For the text-containing cell, return its midpoint in [X, Y] coordinate format. 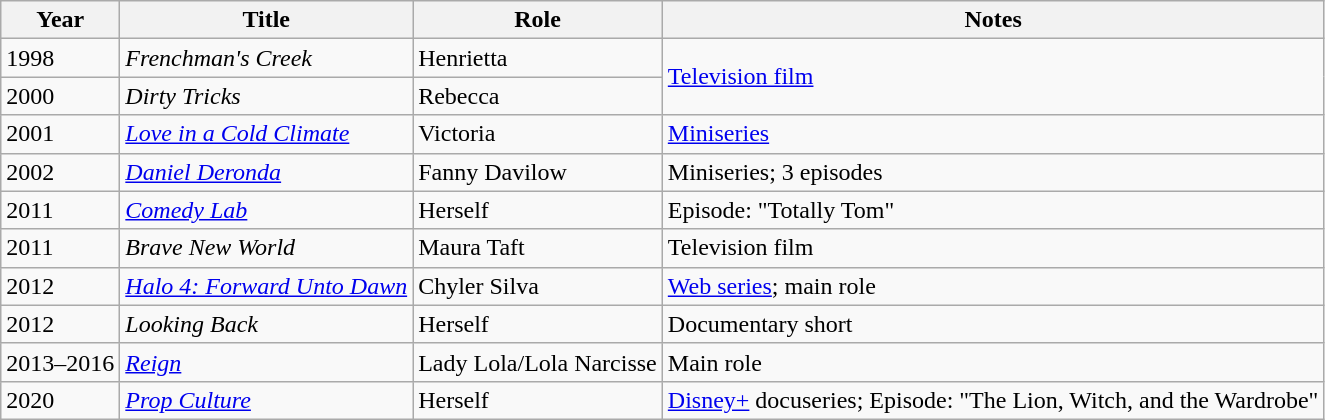
2001 [60, 134]
Brave New World [266, 248]
Henrietta [538, 58]
Comedy Lab [266, 210]
Halo 4: Forward Unto Dawn [266, 286]
Dirty Tricks [266, 96]
Rebecca [538, 96]
Miniseries; 3 episodes [993, 172]
Web series; main role [993, 286]
1998 [60, 58]
Frenchman's Creek [266, 58]
Love in a Cold Climate [266, 134]
Main role [993, 362]
Victoria [538, 134]
Episode: "Totally Tom" [993, 210]
Reign [266, 362]
2013–2016 [60, 362]
2020 [60, 400]
Disney+ docuseries; Episode: "The Lion, Witch, and the Wardrobe" [993, 400]
Lady Lola/Lola Narcisse [538, 362]
Prop Culture [266, 400]
Documentary short [993, 324]
Miniseries [993, 134]
Fanny Davilow [538, 172]
Looking Back [266, 324]
Year [60, 20]
Title [266, 20]
Notes [993, 20]
Chyler Silva [538, 286]
Role [538, 20]
Daniel Deronda [266, 172]
Maura Taft [538, 248]
2000 [60, 96]
2002 [60, 172]
